Scan for the cell matching the given text and deliver its [x, y] coordinate at center. 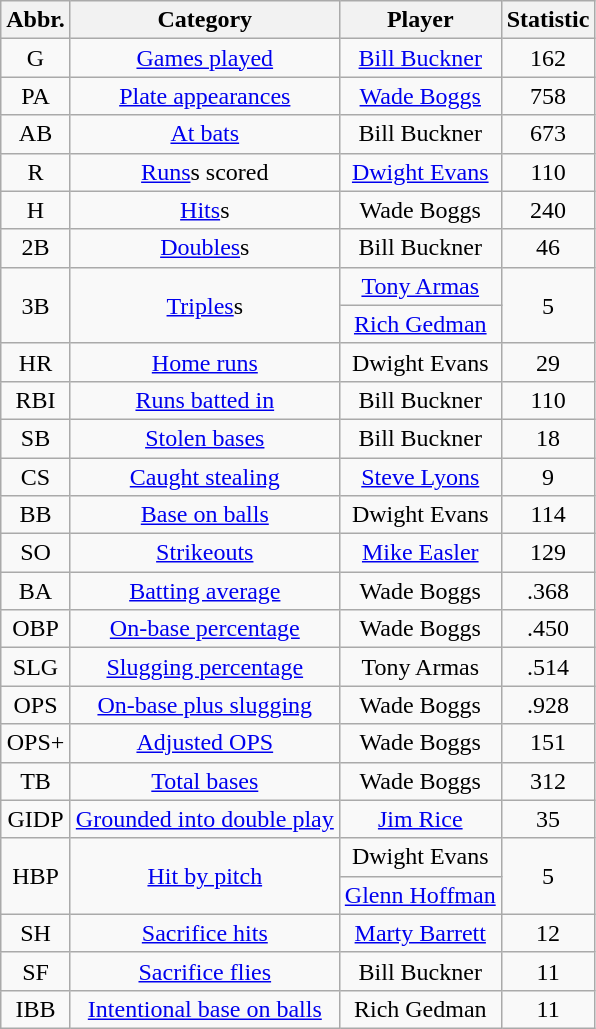
Strikeouts [204, 553]
12 [548, 933]
H [36, 210]
46 [548, 248]
240 [548, 210]
Games played [204, 58]
Runs batted in [204, 400]
114 [548, 515]
Statistic [548, 20]
Base on balls [204, 515]
GIDP [36, 819]
SLG [36, 667]
At bats [204, 134]
HR [36, 362]
Tripless [204, 305]
G [36, 58]
Slugging percentage [204, 667]
Sacrifice flies [204, 971]
CS [36, 477]
SO [36, 553]
3B [36, 305]
AB [36, 134]
Total bases [204, 781]
.928 [548, 705]
BA [36, 591]
151 [548, 743]
Caught stealing [204, 477]
RBI [36, 400]
9 [548, 477]
Stolen bases [204, 438]
Plate appearances [204, 96]
Mike Easler [420, 553]
TB [36, 781]
.368 [548, 591]
2B [36, 248]
758 [548, 96]
Grounded into double play [204, 819]
Home runs [204, 362]
Steve Lyons [420, 477]
IBB [36, 1009]
HBP [36, 876]
OPS [36, 705]
35 [548, 819]
SH [36, 933]
Intentional base on balls [204, 1009]
Category [204, 20]
Glenn Hoffman [420, 895]
.450 [548, 629]
On-base plus slugging [204, 705]
Hit by pitch [204, 876]
PA [36, 96]
Hitss [204, 210]
Player [420, 20]
162 [548, 58]
On-base percentage [204, 629]
673 [548, 134]
Batting average [204, 591]
312 [548, 781]
29 [548, 362]
SF [36, 971]
OPS+ [36, 743]
Sacrifice hits [204, 933]
Marty Barrett [420, 933]
Runss scored [204, 172]
R [36, 172]
Jim Rice [420, 819]
Adjusted OPS [204, 743]
.514 [548, 667]
18 [548, 438]
129 [548, 553]
Abbr. [36, 20]
BB [36, 515]
OBP [36, 629]
Doubless [204, 248]
SB [36, 438]
